Return (x, y) of the center of cell containing provided text 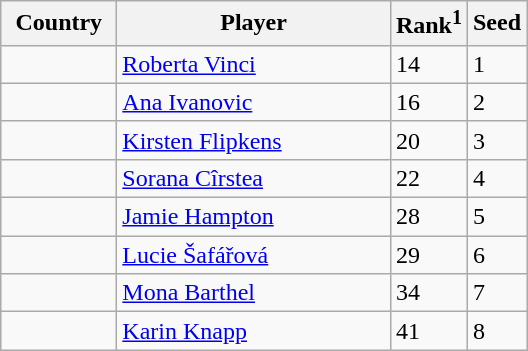
41 (428, 331)
2 (496, 102)
Ana Ivanovic (254, 102)
Seed (496, 24)
3 (496, 140)
1 (496, 64)
Sorana Cîrstea (254, 178)
20 (428, 140)
Player (254, 24)
7 (496, 293)
Roberta Vinci (254, 64)
Karin Knapp (254, 331)
16 (428, 102)
22 (428, 178)
Rank1 (428, 24)
8 (496, 331)
Jamie Hampton (254, 217)
Mona Barthel (254, 293)
4 (496, 178)
Kirsten Flipkens (254, 140)
34 (428, 293)
14 (428, 64)
6 (496, 255)
5 (496, 217)
Country (59, 24)
Lucie Šafářová (254, 255)
29 (428, 255)
28 (428, 217)
